Output the (X, Y) coordinate of the center of the cell containing the given text.  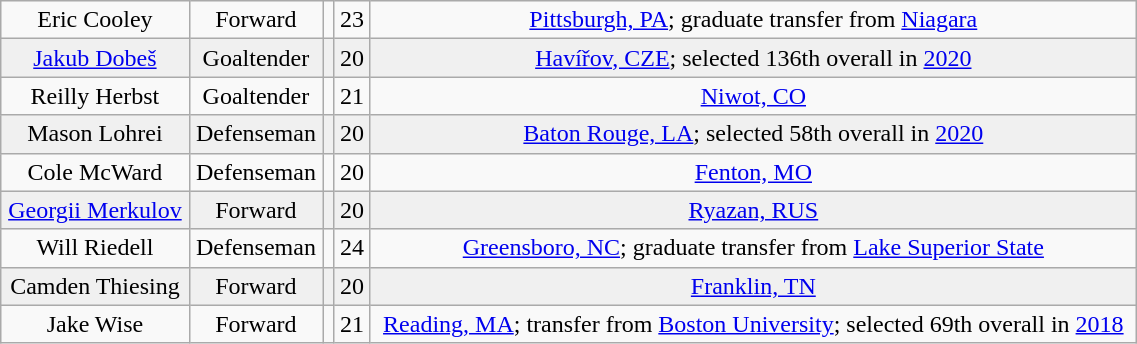
Jakub Dobeš (95, 58)
Cole McWard (95, 172)
Will Riedell (95, 248)
Ryazan, RUS (754, 210)
Fenton, MO (754, 172)
Camden Thiesing (95, 286)
Pittsburgh, PA; graduate transfer from Niagara (754, 20)
Baton Rouge, LA; selected 58th overall in 2020 (754, 134)
Georgii Merkulov (95, 210)
Mason Lohrei (95, 134)
24 (352, 248)
Greensboro, NC; graduate transfer from Lake Superior State (754, 248)
Reading, MA; transfer from Boston University; selected 69th overall in 2018 (754, 324)
Reilly Herbst (95, 96)
Niwot, CO (754, 96)
23 (352, 20)
Eric Cooley (95, 20)
Havířov, CZE; selected 136th overall in 2020 (754, 58)
Jake Wise (95, 324)
Franklin, TN (754, 286)
